Locate the cell with the specified text and output its (X, Y) center coordinate. 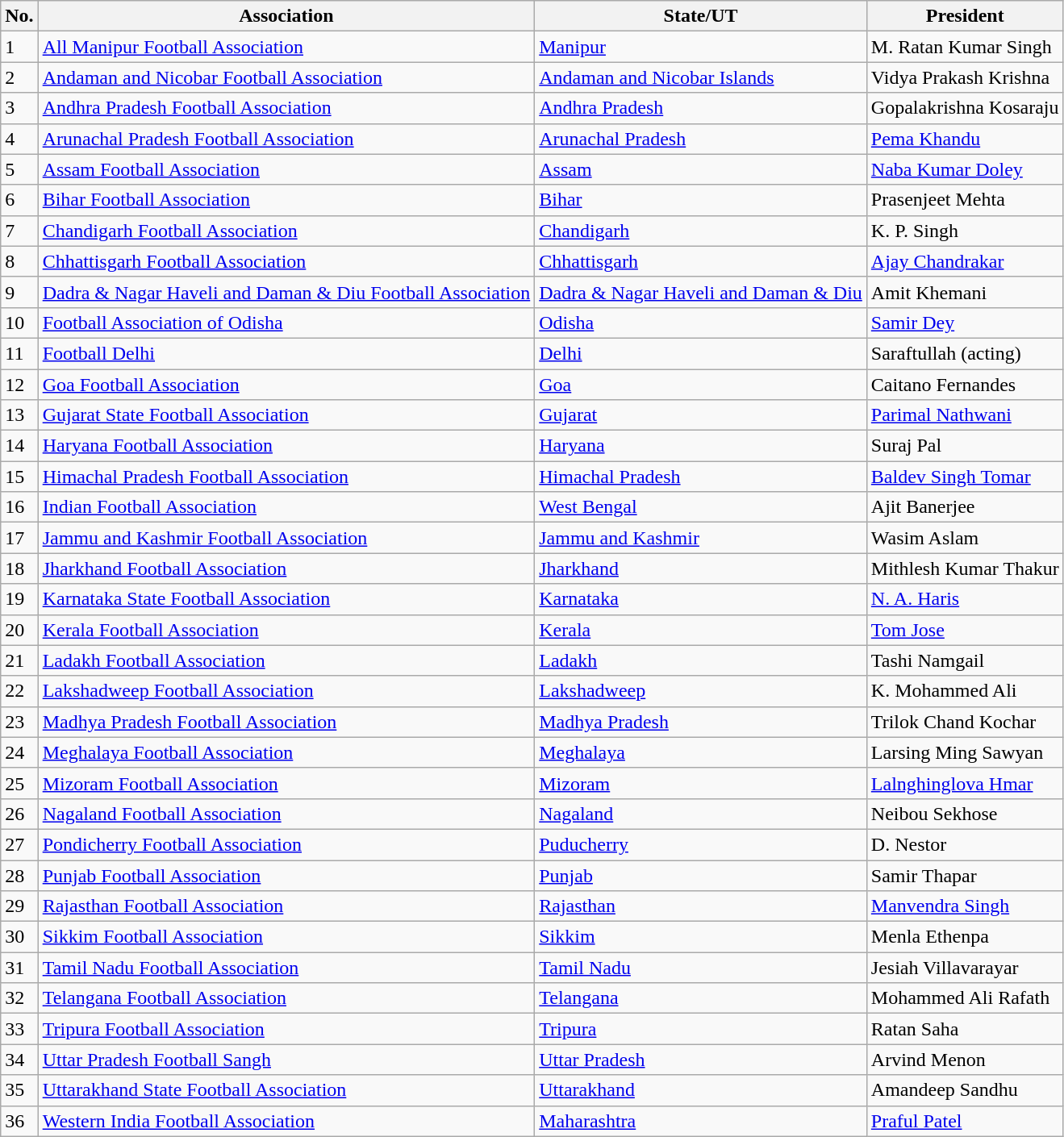
Chandigarh (701, 231)
Jesiah Villavarayar (965, 968)
Haryana (701, 446)
5 (19, 169)
Karnataka (701, 599)
23 (19, 722)
Ladakh Football Association (286, 660)
Dadra & Nagar Haveli and Daman & Diu Football Association (286, 292)
West Bengal (701, 507)
Gujarat State Football Association (286, 415)
17 (19, 538)
31 (19, 968)
Praful Patel (965, 1121)
Goa Football Association (286, 385)
Bihar Football Association (286, 200)
K. Mohammed Ali (965, 691)
Lakshadweep (701, 691)
9 (19, 292)
Samir Thapar (965, 875)
Tripura (701, 1029)
Ratan Saha (965, 1029)
21 (19, 660)
Haryana Football Association (286, 446)
18 (19, 568)
Assam (701, 169)
Puducherry (701, 844)
Prasenjeet Mehta (965, 200)
Punjab Football Association (286, 875)
29 (19, 906)
Gujarat (701, 415)
8 (19, 261)
Andaman and Nicobar Football Association (286, 77)
Arunachal Pradesh Football Association (286, 139)
19 (19, 599)
Naba Kumar Doley (965, 169)
Arvind Menon (965, 1060)
6 (19, 200)
M. Ratan Kumar Singh (965, 47)
Nagaland Football Association (286, 814)
Chhattisgarh Football Association (286, 261)
Tamil Nadu Football Association (286, 968)
Dadra & Nagar Haveli and Daman & Diu (701, 292)
Madhya Pradesh (701, 722)
28 (19, 875)
Western India Football Association (286, 1121)
35 (19, 1090)
Punjab (701, 875)
Jharkhand (701, 568)
Caitano Fernandes (965, 385)
13 (19, 415)
Mithlesh Kumar Thakur (965, 568)
27 (19, 844)
Sikkim Football Association (286, 937)
State/UT (701, 16)
Himachal Pradesh Football Association (286, 477)
No. (19, 16)
Jammu and Kashmir Football Association (286, 538)
Mizoram (701, 783)
Andhra Pradesh Football Association (286, 108)
Mohammed Ali Rafath (965, 998)
11 (19, 353)
Larsing Ming Sawyan (965, 752)
Chhattisgarh (701, 261)
Amit Khemani (965, 292)
Bihar (701, 200)
Kerala Football Association (286, 630)
Vidya Prakash Krishna (965, 77)
Jammu and Kashmir (701, 538)
Pema Khandu (965, 139)
Rajasthan (701, 906)
36 (19, 1121)
33 (19, 1029)
Mizoram Football Association (286, 783)
Pondicherry Football Association (286, 844)
1 (19, 47)
Andaman and Nicobar Islands (701, 77)
Uttarakhand State Football Association (286, 1090)
Gopalakrishna Kosaraju (965, 108)
Amandeep Sandhu (965, 1090)
20 (19, 630)
10 (19, 323)
Saraftullah (acting) (965, 353)
Arunachal Pradesh (701, 139)
President (965, 16)
12 (19, 385)
Baldev Singh Tomar (965, 477)
Parimal Nathwani (965, 415)
Odisha (701, 323)
Telangana (701, 998)
Tom Jose (965, 630)
Samir Dey (965, 323)
25 (19, 783)
30 (19, 937)
Rajasthan Football Association (286, 906)
2 (19, 77)
Suraj Pal (965, 446)
Trilok Chand Kochar (965, 722)
N. A. Haris (965, 599)
Chandigarh Football Association (286, 231)
Lakshadweep Football Association (286, 691)
Indian Football Association (286, 507)
Karnataka State Football Association (286, 599)
32 (19, 998)
Manipur (701, 47)
15 (19, 477)
Manvendra Singh (965, 906)
Association (286, 16)
Telangana Football Association (286, 998)
Nagaland (701, 814)
Himachal Pradesh (701, 477)
Neibou Sekhose (965, 814)
Uttarakhand (701, 1090)
All Manipur Football Association (286, 47)
Sikkim (701, 937)
Jharkhand Football Association (286, 568)
Menla Ethenpa (965, 937)
Assam Football Association (286, 169)
24 (19, 752)
Kerala (701, 630)
Wasim Aslam (965, 538)
Lalnghinglova Hmar (965, 783)
Football Association of Odisha (286, 323)
7 (19, 231)
Madhya Pradesh Football Association (286, 722)
Tamil Nadu (701, 968)
Uttar Pradesh (701, 1060)
Uttar Pradesh Football Sangh (286, 1060)
14 (19, 446)
Meghalaya Football Association (286, 752)
26 (19, 814)
Tripura Football Association (286, 1029)
4 (19, 139)
Maharashtra (701, 1121)
Ajay Chandrakar (965, 261)
D. Nestor (965, 844)
Goa (701, 385)
3 (19, 108)
Football Delhi (286, 353)
34 (19, 1060)
Delhi (701, 353)
16 (19, 507)
Andhra Pradesh (701, 108)
Ladakh (701, 660)
Tashi Namgail (965, 660)
Meghalaya (701, 752)
K. P. Singh (965, 231)
Ajit Banerjee (965, 507)
22 (19, 691)
